Provide the (x, y) coordinate of the cell's center where the given text is located.  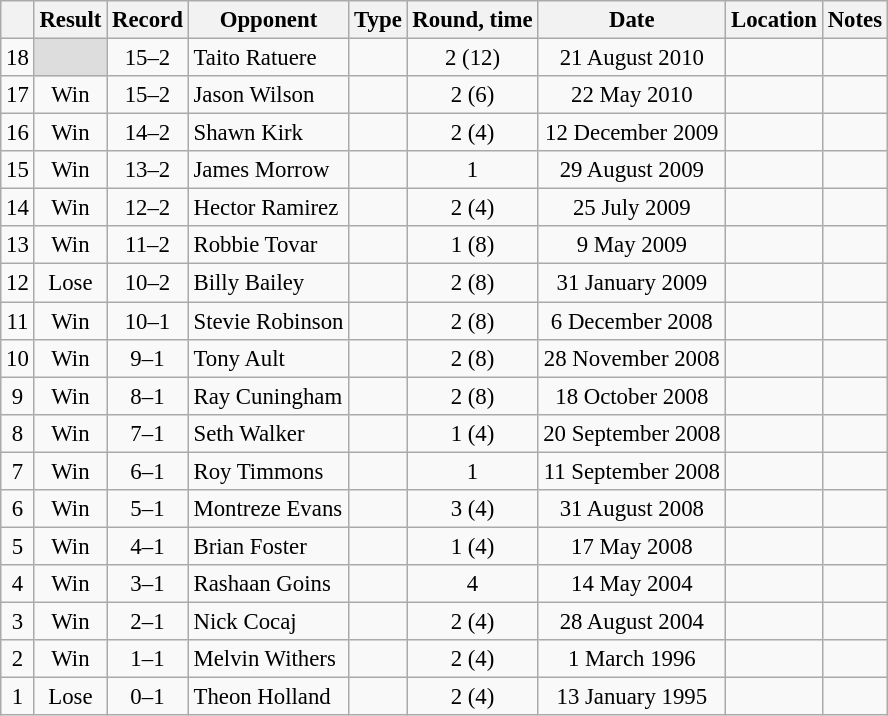
12 (18, 283)
31 August 2008 (632, 509)
Location (774, 20)
Tony Ault (268, 358)
14–2 (148, 133)
Type (378, 20)
22 May 2010 (632, 95)
25 July 2009 (632, 208)
Opponent (268, 20)
0–1 (148, 697)
Seth Walker (268, 433)
28 August 2004 (632, 621)
6–1 (148, 471)
11 September 2008 (632, 471)
Date (632, 20)
Record (148, 20)
11–2 (148, 245)
Stevie Robinson (268, 321)
10 (18, 358)
18 October 2008 (632, 396)
2 (12) (472, 58)
Shawn Kirk (268, 133)
7 (18, 471)
Round, time (472, 20)
12–2 (148, 208)
31 January 2009 (632, 283)
15 (18, 170)
14 (18, 208)
2 (6) (472, 95)
13 January 1995 (632, 697)
Ray Cuningham (268, 396)
Melvin Withers (268, 659)
5–1 (148, 509)
28 November 2008 (632, 358)
1 (8) (472, 245)
Nick Cocaj (268, 621)
Taito Ratuere (268, 58)
10–1 (148, 321)
James Morrow (268, 170)
Notes (854, 20)
18 (18, 58)
Billy Bailey (268, 283)
Brian Foster (268, 546)
9–1 (148, 358)
13–2 (148, 170)
Theon Holland (268, 697)
Montreze Evans (268, 509)
10–2 (148, 283)
2–1 (148, 621)
8–1 (148, 396)
2 (18, 659)
17 May 2008 (632, 546)
16 (18, 133)
17 (18, 95)
Result (70, 20)
12 December 2009 (632, 133)
5 (18, 546)
6 December 2008 (632, 321)
9 May 2009 (632, 245)
8 (18, 433)
Robbie Tovar (268, 245)
Rashaan Goins (268, 584)
7–1 (148, 433)
29 August 2009 (632, 170)
6 (18, 509)
11 (18, 321)
3 (4) (472, 509)
21 August 2010 (632, 58)
1 March 1996 (632, 659)
Jason Wilson (268, 95)
3 (18, 621)
3–1 (148, 584)
14 May 2004 (632, 584)
4–1 (148, 546)
Roy Timmons (268, 471)
13 (18, 245)
1–1 (148, 659)
Hector Ramirez (268, 208)
20 September 2008 (632, 433)
9 (18, 396)
